Scan for the cell matching the given text and deliver its [x, y] coordinate at center. 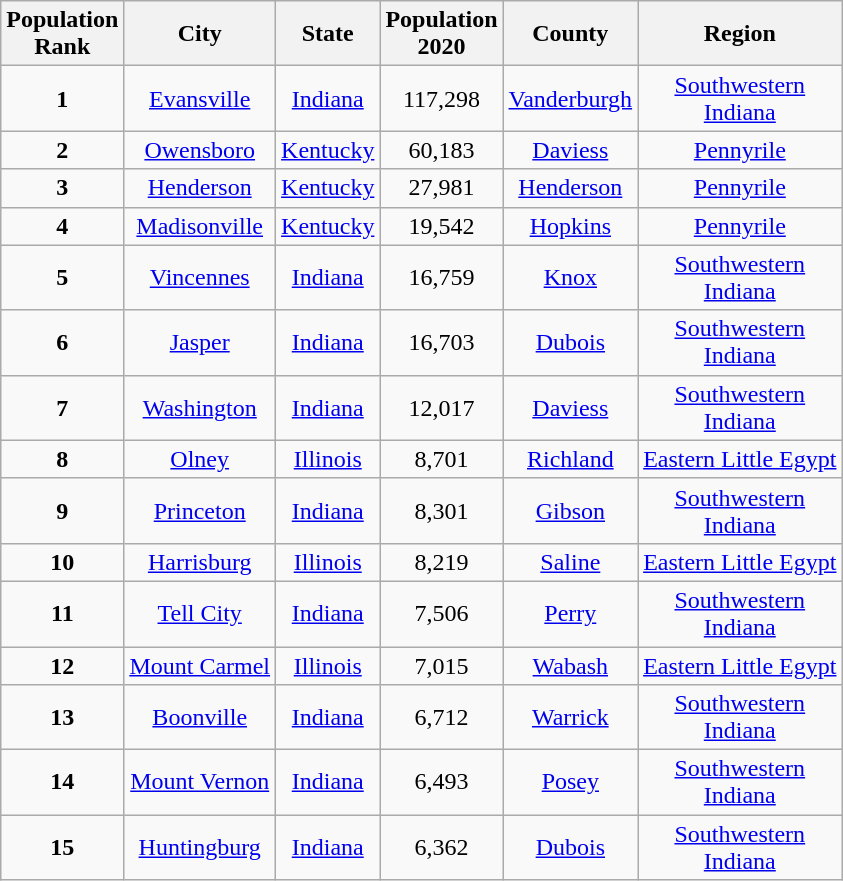
Gibson [570, 510]
16,703 [442, 342]
Huntingburg [200, 848]
5 [62, 278]
Boonville [200, 718]
Posey [570, 782]
15 [62, 848]
11 [62, 614]
Jasper [200, 342]
1 [62, 98]
Wabash [570, 665]
Owensboro [200, 150]
PopulationRank [62, 34]
60,183 [442, 150]
12,017 [442, 408]
6 [62, 342]
Saline [570, 562]
8 [62, 459]
16,759 [442, 278]
Madisonville [200, 226]
6,712 [442, 718]
Perry [570, 614]
8,219 [442, 562]
117,298 [442, 98]
3 [62, 188]
7,506 [442, 614]
County [570, 34]
Vanderburgh [570, 98]
Tell City [200, 614]
7 [62, 408]
4 [62, 226]
Richland [570, 459]
9 [62, 510]
Hopkins [570, 226]
2 [62, 150]
Population2020 [442, 34]
8,301 [442, 510]
State [328, 34]
Olney [200, 459]
Knox [570, 278]
8,701 [442, 459]
27,981 [442, 188]
13 [62, 718]
14 [62, 782]
Evansville [200, 98]
19,542 [442, 226]
Mount Vernon [200, 782]
12 [62, 665]
7,015 [442, 665]
Warrick [570, 718]
6,362 [442, 848]
6,493 [442, 782]
Vincennes [200, 278]
Harrisburg [200, 562]
Princeton [200, 510]
Washington [200, 408]
City [200, 34]
Region [740, 34]
10 [62, 562]
Mount Carmel [200, 665]
